Determine the [X, Y] coordinate at the center of the cell enclosing the given text.  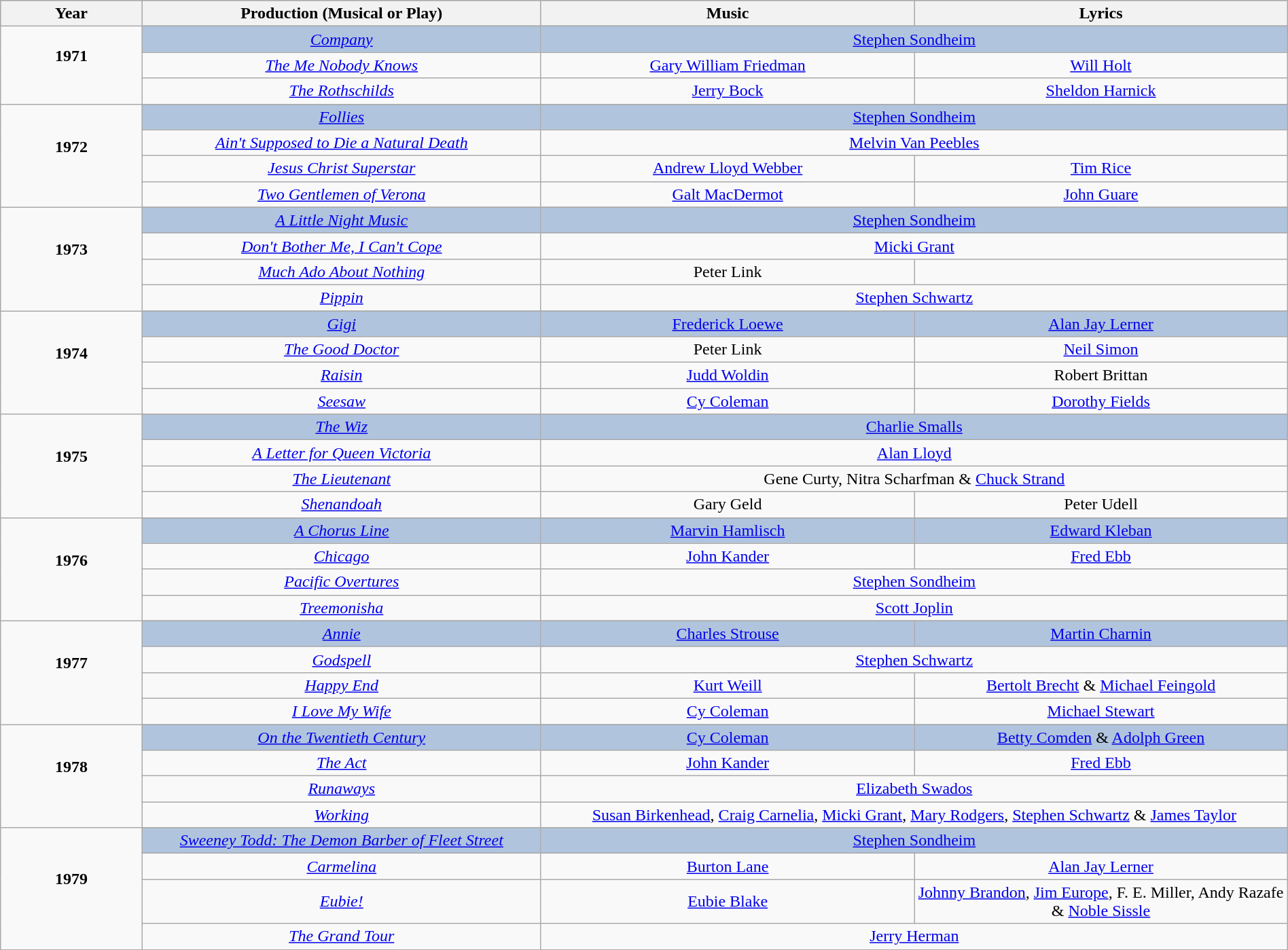
The Act [341, 763]
Company [341, 39]
Marvin Hamlisch [727, 530]
The Rothschilds [341, 91]
Jerry Bock [727, 91]
Working [341, 815]
Chicago [341, 556]
Judd Woldin [727, 376]
Pippin [341, 297]
Two Gentlemen of Verona [341, 194]
Treemonisha [341, 608]
Gary Geld [727, 505]
Sweeney Todd: The Demon Barber of Fleet Street [341, 841]
Susan Birkenhead, Craig Carnelia, Micki Grant, Mary Rodgers, Stephen Schwartz & James Taylor [914, 815]
The Grand Tour [341, 936]
Sheldon Harnick [1101, 91]
1973 [71, 259]
Pacific Overtures [341, 582]
Seesaw [341, 401]
Elizabeth Swados [914, 789]
Alan Lloyd [914, 453]
Eubie! [341, 902]
Will Holt [1101, 65]
Ain't Supposed to Die a Natural Death [341, 143]
I Love My Wife [341, 711]
Frederick Loewe [727, 324]
Charles Strouse [727, 634]
Jerry Herman [914, 936]
Eubie Blake [727, 902]
The Wiz [341, 427]
Betty Comden & Adolph Green [1101, 737]
Annie [341, 634]
Production (Musical or Play) [341, 14]
The Me Nobody Knows [341, 65]
1975 [71, 466]
Gene Curty, Nitra Scharfman & Chuck Strand [914, 479]
Kurt Weill [727, 685]
Year [71, 14]
John Guare [1101, 194]
Follies [341, 117]
1972 [71, 156]
Music [727, 14]
Much Ado About Nothing [341, 272]
Melvin Van Peebles [914, 143]
A Letter for Queen Victoria [341, 453]
Edward Kleban [1101, 530]
The Good Doctor [341, 350]
Runaways [341, 789]
A Chorus Line [341, 530]
Bertolt Brecht & Michael Feingold [1101, 685]
Jesus Christ Superstar [341, 168]
Burton Lane [727, 866]
Andrew Lloyd Webber [727, 168]
1979 [71, 888]
Michael Stewart [1101, 711]
Martin Charnin [1101, 634]
Don't Bother Me, I Can't Cope [341, 246]
Shenandoah [341, 505]
Godspell [341, 659]
Gary William Friedman [727, 65]
Galt MacDermot [727, 194]
Raisin [341, 376]
A Little Night Music [341, 220]
1978 [71, 775]
On the Twentieth Century [341, 737]
Lyrics [1101, 14]
Charlie Smalls [914, 427]
Tim Rice [1101, 168]
Neil Simon [1101, 350]
Gigi [341, 324]
1974 [71, 363]
1976 [71, 569]
Peter Udell [1101, 505]
1971 [71, 65]
1977 [71, 672]
Johnny Brandon, Jim Europe, F. E. Miller, Andy Razafe & Noble Sissle [1101, 902]
Robert Brittan [1101, 376]
Micki Grant [914, 246]
The Lieutenant [341, 479]
Scott Joplin [914, 608]
Dorothy Fields [1101, 401]
Carmelina [341, 866]
Happy End [341, 685]
